Locate the cell with the specified text and output its [X, Y] center coordinate. 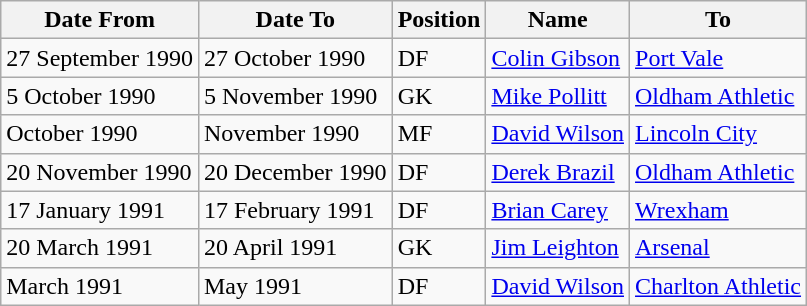
27 October 1990 [295, 58]
20 April 1991 [295, 248]
Brian Carey [558, 210]
Derek Brazil [558, 172]
November 1990 [295, 134]
Jim Leighton [558, 248]
Wrexham [718, 210]
Date To [295, 20]
May 1991 [295, 286]
Date From [100, 20]
20 March 1991 [100, 248]
To [718, 20]
27 September 1990 [100, 58]
5 October 1990 [100, 96]
Lincoln City [718, 134]
March 1991 [100, 286]
Charlton Athletic [718, 286]
20 November 1990 [100, 172]
17 January 1991 [100, 210]
Port Vale [718, 58]
17 February 1991 [295, 210]
Mike Pollitt [558, 96]
Colin Gibson [558, 58]
Position [439, 20]
Name [558, 20]
Arsenal [718, 248]
5 November 1990 [295, 96]
20 December 1990 [295, 172]
MF [439, 134]
October 1990 [100, 134]
